Determine the (X, Y) coordinate at the center of the cell enclosing the given text.  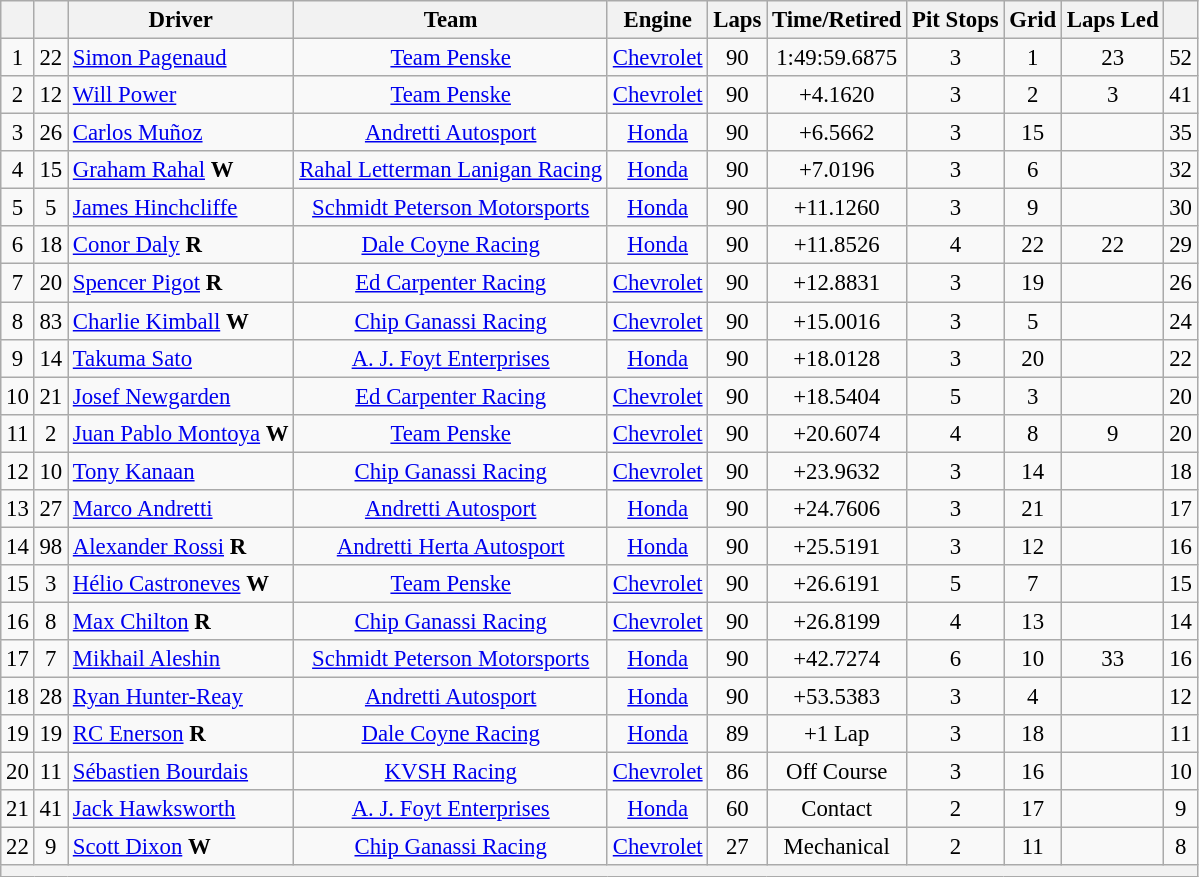
Contact (837, 809)
86 (738, 772)
83 (50, 321)
Hélio Castroneves W (181, 584)
Driver (181, 20)
+20.6074 (837, 433)
Conor Daly R (181, 245)
Juan Pablo Montoya W (181, 433)
+23.9632 (837, 471)
Laps (738, 20)
Scott Dixon W (181, 847)
Pit Stops (956, 20)
+11.1260 (837, 208)
RC Enerson R (181, 734)
89 (738, 734)
Mechanical (837, 847)
Mikhail Aleshin (181, 659)
52 (1180, 58)
98 (50, 546)
24 (1180, 321)
+4.1620 (837, 95)
Tony Kanaan (181, 471)
Josef Newgarden (181, 396)
23 (1112, 58)
32 (1180, 170)
1:49:59.6875 (837, 58)
+18.0128 (837, 358)
Rahal Letterman Lanigan Racing (451, 170)
Simon Pagenaud (181, 58)
Marco Andretti (181, 509)
Ryan Hunter-Reay (181, 697)
Time/Retired (837, 20)
Sébastien Bourdais (181, 772)
+26.8199 (837, 621)
Team (451, 20)
James Hinchcliffe (181, 208)
Andretti Herta Autosport (451, 546)
Will Power (181, 95)
Carlos Muñoz (181, 133)
+26.6191 (837, 584)
28 (50, 697)
33 (1112, 659)
+12.8831 (837, 283)
+7.0196 (837, 170)
Graham Rahal W (181, 170)
Spencer Pigot R (181, 283)
+24.7606 (837, 509)
+18.5404 (837, 396)
Engine (657, 20)
Off Course (837, 772)
KVSH Racing (451, 772)
35 (1180, 133)
29 (1180, 245)
Takuma Sato (181, 358)
+6.5662 (837, 133)
+53.5383 (837, 697)
Charlie Kimball W (181, 321)
60 (738, 809)
30 (1180, 208)
Grid (1032, 20)
+15.0016 (837, 321)
Laps Led (1112, 20)
+42.7274 (837, 659)
Jack Hawksworth (181, 809)
+11.8526 (837, 245)
+25.5191 (837, 546)
Alexander Rossi R (181, 546)
+1 Lap (837, 734)
Max Chilton R (181, 621)
